Extract the (X, Y) coordinate from the center of the cell holding the provided text.  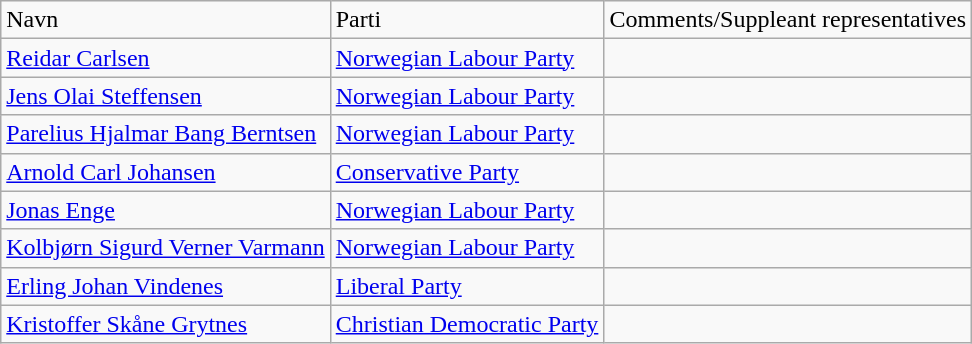
Parelius Hjalmar Bang Berntsen (166, 134)
Liberal Party (467, 286)
Comments/Suppleant representatives (788, 20)
Reidar Carlsen (166, 58)
Arnold Carl Johansen (166, 172)
Kristoffer Skåne Grytnes (166, 324)
Conservative Party (467, 172)
Navn (166, 20)
Erling Johan Vindenes (166, 286)
Kolbjørn Sigurd Verner Varmann (166, 248)
Christian Democratic Party (467, 324)
Parti (467, 20)
Jens Olai Steffensen (166, 96)
Jonas Enge (166, 210)
